Pinpoint the cell where the given text exists, returning its (X, Y) midpoint coordinate. 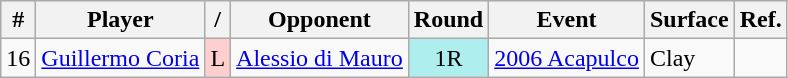
Surface (689, 20)
Round (448, 20)
/ (218, 20)
Player (120, 20)
L (218, 58)
2006 Acapulco (567, 58)
1R (448, 58)
Opponent (320, 20)
Alessio di Mauro (320, 58)
Ref. (760, 20)
Event (567, 20)
Guillermo Coria (120, 58)
Clay (689, 58)
# (18, 20)
16 (18, 58)
